Locate the cell with the specified text and output its [X, Y] center coordinate. 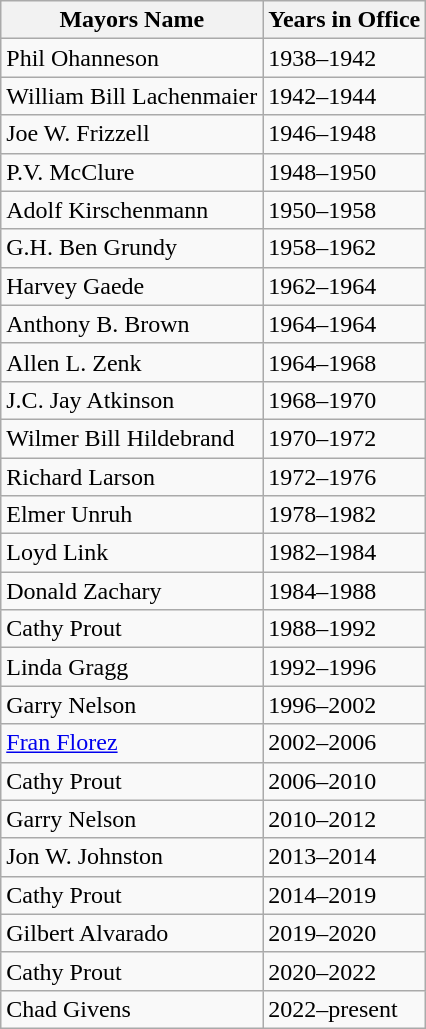
Jon W. Johnston [132, 857]
Phil Ohanneson [132, 58]
1972–1976 [344, 477]
1948–1950 [344, 172]
1996–2002 [344, 705]
2014–2019 [344, 895]
1964–1964 [344, 324]
1992–1996 [344, 667]
2013–2014 [344, 857]
2006–2010 [344, 781]
1958–1962 [344, 248]
Chad Givens [132, 1009]
1950–1958 [344, 210]
1982–1984 [344, 553]
1970–1972 [344, 438]
J.C. Jay Atkinson [132, 400]
1978–1982 [344, 515]
Allen L. Zenk [132, 362]
1964–1968 [344, 362]
2010–2012 [344, 819]
Donald Zachary [132, 591]
Harvey Gaede [132, 286]
1968–1970 [344, 400]
Linda Gragg [132, 667]
Richard Larson [132, 477]
Fran Florez [132, 743]
Wilmer Bill Hildebrand [132, 438]
Elmer Unruh [132, 515]
2002–2006 [344, 743]
Adolf Kirschenmann [132, 210]
1942–1944 [344, 96]
Years in Office [344, 20]
1938–1942 [344, 58]
1946–1948 [344, 134]
2019–2020 [344, 933]
2022–present [344, 1009]
2020–2022 [344, 971]
Mayors Name [132, 20]
G.H. Ben Grundy [132, 248]
Joe W. Frizzell [132, 134]
Loyd Link [132, 553]
1984–1988 [344, 591]
1962–1964 [344, 286]
Anthony B. Brown [132, 324]
William Bill Lachenmaier [132, 96]
Gilbert Alvarado [132, 933]
P.V. McClure [132, 172]
1988–1992 [344, 629]
